Detect which cell encompasses the target text, then output its (x, y) center coordinate. 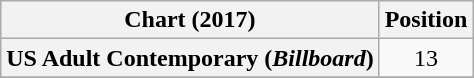
Position (426, 20)
13 (426, 58)
Chart (2017) (190, 20)
US Adult Contemporary (Billboard) (190, 58)
